Find where the given text appears and provide that cell's center as (X, Y) coordinate. 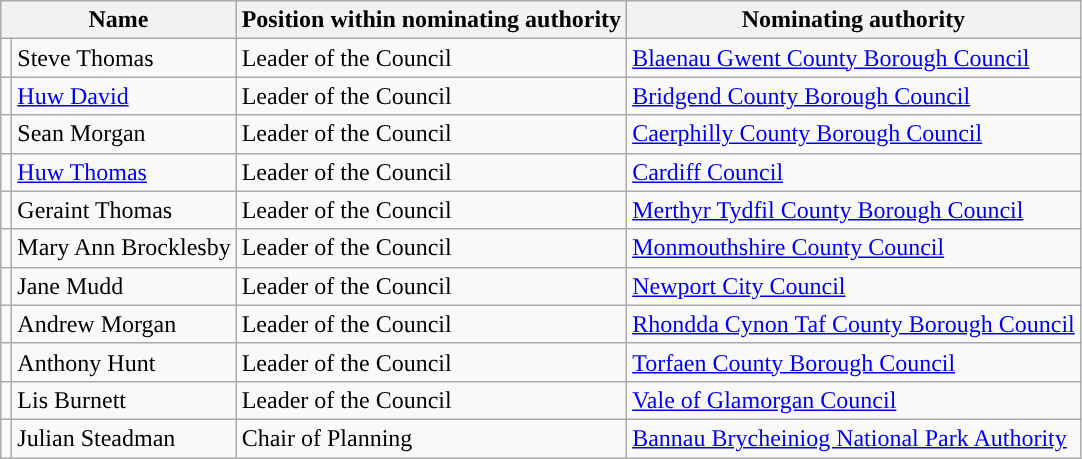
Geraint Thomas (124, 210)
Bannau Brycheiniog National Park Authority (854, 438)
Huw Thomas (124, 172)
Cardiff Council (854, 172)
Merthyr Tydfil County Borough Council (854, 210)
Name (118, 20)
Vale of Glamorgan Council (854, 400)
Anthony Hunt (124, 362)
Lis Burnett (124, 400)
Chair of Planning (431, 438)
Nominating authority (854, 20)
Julian Steadman (124, 438)
Monmouthshire County Council (854, 248)
Mary Ann Brocklesby (124, 248)
Position within nominating authority (431, 20)
Rhondda Cynon Taf County Borough Council (854, 324)
Andrew Morgan (124, 324)
Sean Morgan (124, 134)
Jane Mudd (124, 286)
Newport City Council (854, 286)
Bridgend County Borough Council (854, 96)
Torfaen County Borough Council (854, 362)
Caerphilly County Borough Council (854, 134)
Blaenau Gwent County Borough Council (854, 58)
Steve Thomas (124, 58)
Huw David (124, 96)
